Capture the cell that displays the provided text and extract its [X, Y] central coordinate. 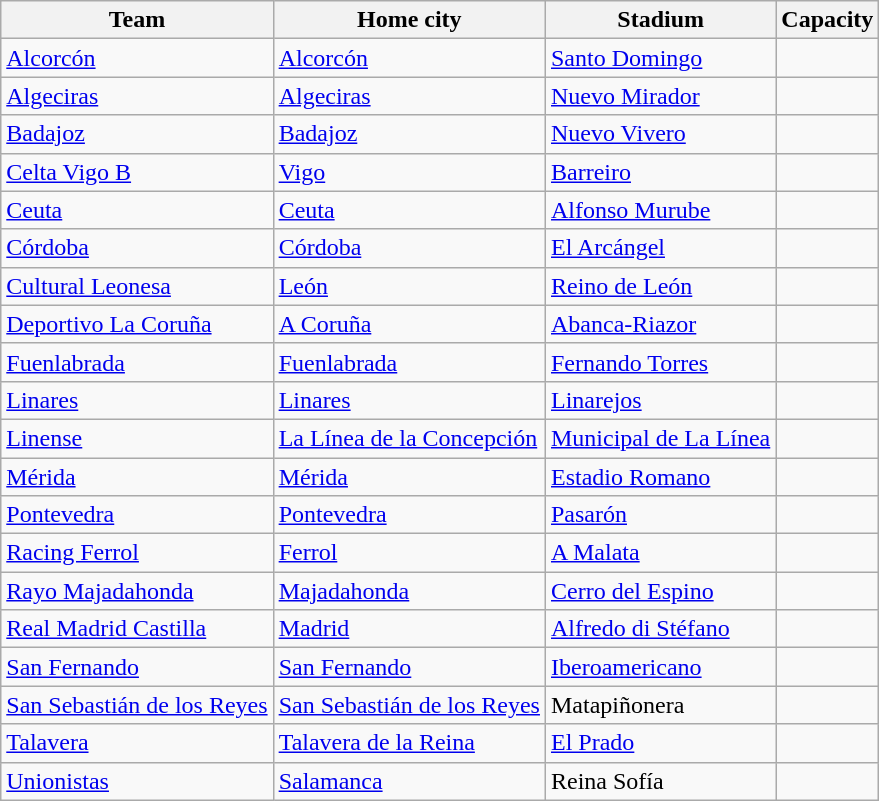
Unionistas [137, 781]
Talavera [137, 743]
Estadio Romano [660, 477]
Madrid [409, 629]
Fernando Torres [660, 362]
Stadium [660, 20]
Reina Sofía [660, 781]
Pasarón [660, 515]
Salamanca [409, 781]
La Línea de la Concepción [409, 438]
Reino de León [660, 286]
Deportivo La Coruña [137, 324]
Vigo [409, 172]
Matapiñonera [660, 705]
Iberoamericano [660, 667]
A Malata [660, 553]
Real Madrid Castilla [137, 629]
León [409, 286]
Talavera de la Reina [409, 743]
Ferrol [409, 553]
El Prado [660, 743]
Alfredo di Stéfano [660, 629]
Majadahonda [409, 591]
Abanca-Riazor [660, 324]
Celta Vigo B [137, 172]
Team [137, 20]
Municipal de La Línea [660, 438]
Cerro del Espino [660, 591]
Linense [137, 438]
Nuevo Vivero [660, 134]
Capacity [828, 20]
Cultural Leonesa [137, 286]
Nuevo Mirador [660, 96]
Racing Ferrol [137, 553]
Barreiro [660, 172]
Rayo Majadahonda [137, 591]
Linarejos [660, 400]
Home city [409, 20]
Alfonso Murube [660, 210]
Santo Domingo [660, 58]
El Arcángel [660, 248]
A Coruña [409, 324]
